Return the [x, y] coordinate for the center point of the cell that contains the specified text.  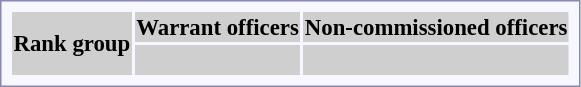
Rank group [72, 44]
Non-commissioned officers [436, 27]
Warrant officers [218, 27]
